Extract the (x, y) coordinate from the center of the cell holding the provided text.  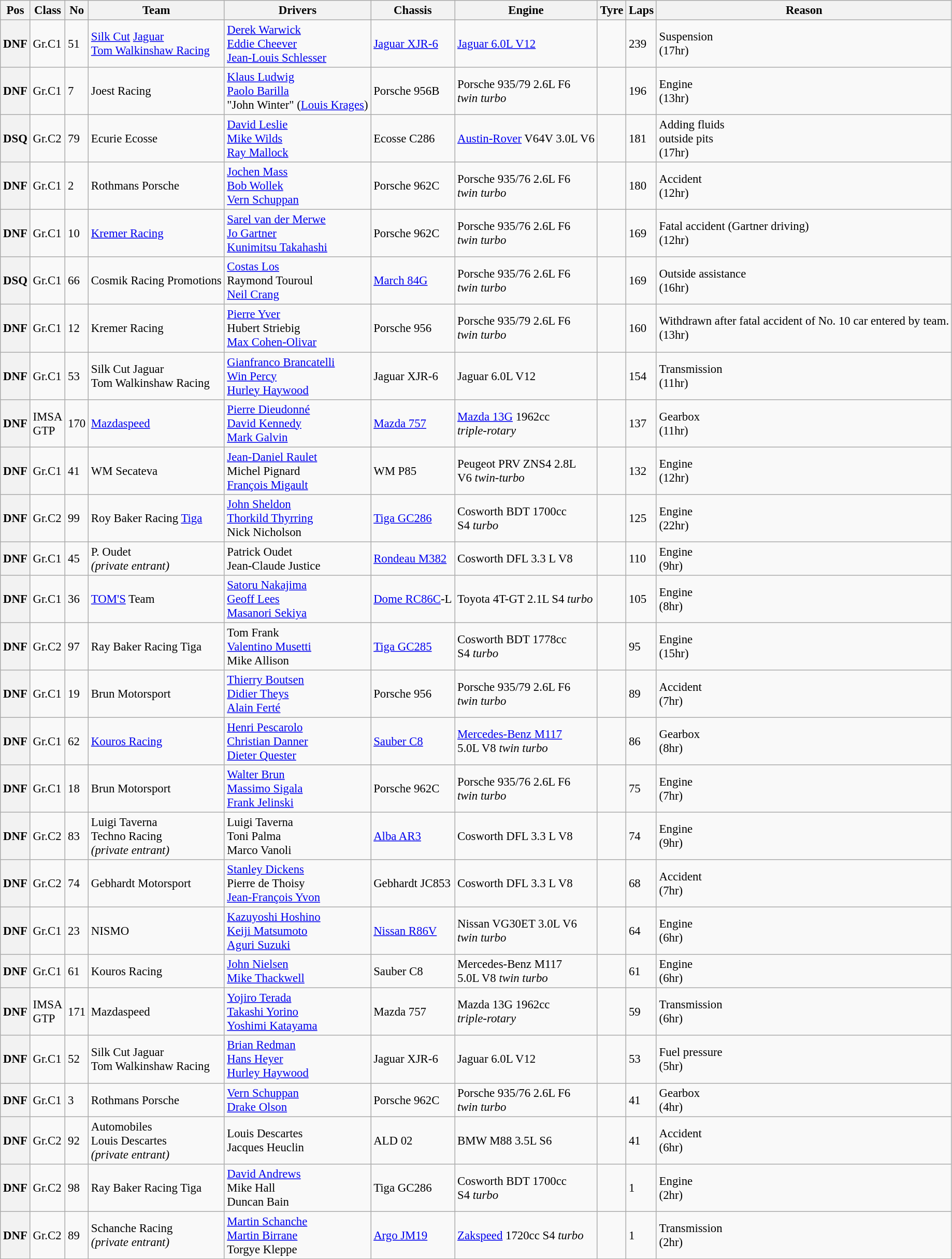
79 (77, 139)
137 (641, 423)
18 (77, 789)
Transmission(2hr) (804, 1235)
98 (77, 1188)
Class (48, 10)
2 (77, 186)
12 (77, 328)
Pierre Yver Hubert Striebig Max Cohen-Olivar (297, 328)
Thierry Boutsen Didier Theys Alain Ferté (297, 694)
170 (77, 423)
239 (641, 44)
Kazuyoshi Hoshino Keiji Matsumoto Aguri Suzuki (297, 931)
WM P85 (413, 471)
Chassis (413, 10)
Yojiro Terada Takashi Yorino Yoshimi Katayama (297, 1012)
Jochen Mass Bob Wollek Vern Schuppan (297, 186)
Porsche 956B (413, 91)
86 (641, 741)
125 (641, 518)
Alba AR3 (413, 836)
45 (77, 558)
171 (77, 1012)
Engine(2hr) (804, 1188)
97 (77, 646)
Adding fluids outside pits(17hr) (804, 139)
Luigi Taverna Techno Racing(private entrant) (156, 836)
Gebhardt JC853 (413, 884)
52 (77, 1060)
Tiga GC285 (413, 646)
No (77, 10)
99 (77, 518)
Nissan R86V (413, 931)
7 (77, 91)
Laps (641, 10)
Gearbox(4hr) (804, 1100)
Gearbox(8hr) (804, 741)
181 (641, 139)
NISMO (156, 931)
64 (641, 931)
Transmission(6hr) (804, 1012)
Engine(12hr) (804, 471)
Engine (526, 10)
Ecosse C286 (413, 139)
Nissan VG30ET 3.0L V6twin turbo (526, 931)
196 (641, 91)
51 (77, 44)
10 (77, 234)
Peugeot PRV ZNS4 2.8L V6 twin-turbo (526, 471)
Satoru Nakajima Geoff Lees Masanori Sekiya (297, 599)
180 (641, 186)
Engine(15hr) (804, 646)
Tom Frank Valentino Musetti Mike Allison (297, 646)
Dome RC86C-L (413, 599)
David Leslie Mike Wilds Ray Mallock (297, 139)
Rondeau M382 (413, 558)
Pos (16, 10)
Klaus Ludwig Paolo Barilla "John Winter" (Louis Krages) (297, 91)
Transmission(11hr) (804, 376)
59 (641, 1012)
Derek Warwick Eddie Cheever Jean-Louis Schlesser (297, 44)
Engine(13hr) (804, 91)
Gearbox(11hr) (804, 423)
Engine(7hr) (804, 789)
BMW M88 3.5L S6 (526, 1140)
Patrick Oudet Jean-Claude Justice (297, 558)
154 (641, 376)
Brian Redman Hans Heyer Hurley Haywood (297, 1060)
Gianfranco Brancatelli Win Percy Hurley Haywood (297, 376)
Henri Pescarolo Christian Danner Dieter Quester (297, 741)
TOM'S Team (156, 599)
Walter Brun Massimo Sigala Frank Jelinski (297, 789)
Withdrawn after fatal accident of No. 10 car entered by team. (13hr) (804, 328)
Reason (804, 10)
Stanley Dickens Pierre de Thoisy Jean-François Yvon (297, 884)
Gebhardt Motorsport (156, 884)
Costas Los Raymond Touroul Neil Crang (297, 281)
David Andrews Mike Hall Duncan Bain (297, 1188)
Cosworth BDT 1778ccS4 turbo (526, 646)
Drivers (297, 10)
March 84G (413, 281)
Team (156, 10)
WM Secateva (156, 471)
Austin-Rover V64V 3.0L V6 (526, 139)
Toyota 4T-GT 2.1L S4 turbo (526, 599)
John Sheldon Thorkild Thyrring Nick Nicholson (297, 518)
Cosmik Racing Promotions (156, 281)
110 (641, 558)
Accident(6hr) (804, 1140)
Schanche Racing(private entrant) (156, 1235)
Vern Schuppan Drake Olson (297, 1100)
Joest Racing (156, 91)
Suspension(17hr) (804, 44)
19 (77, 694)
68 (641, 884)
P. Oudet(private entrant) (156, 558)
Luigi Taverna Toni Palma Marco Vanoli (297, 836)
36 (77, 599)
Sarel van der Merwe Jo Gartner Kunimitsu Takahashi (297, 234)
62 (77, 741)
Zakspeed 1720cc S4 turbo (526, 1235)
Tyre (611, 10)
Ecurie Ecosse (156, 139)
Pierre Dieudonné David Kennedy Mark Galvin (297, 423)
Fuel pressure(5hr) (804, 1060)
Fatal accident (Gartner driving) (12hr) (804, 234)
Argo JM19 (413, 1235)
ALD 02 (413, 1140)
Jean-Daniel Raulet Michel Pignard François Migault (297, 471)
83 (77, 836)
66 (77, 281)
75 (641, 789)
Engine(22hr) (804, 518)
Engine(8hr) (804, 599)
Louis Descartes Jacques Heuclin (297, 1140)
Roy Baker Racing Tiga (156, 518)
105 (641, 599)
Accident(12hr) (804, 186)
Automobiles Louis Descartes(private entrant) (156, 1140)
John Nielsen Mike Thackwell (297, 972)
3 (77, 1100)
Martin Schanche Martin Birrane Torgye Kleppe (297, 1235)
23 (77, 931)
92 (77, 1140)
95 (641, 646)
132 (641, 471)
Outside assistance(16hr) (804, 281)
160 (641, 328)
